Locate the cell with the specified text and output its [X, Y] center coordinate. 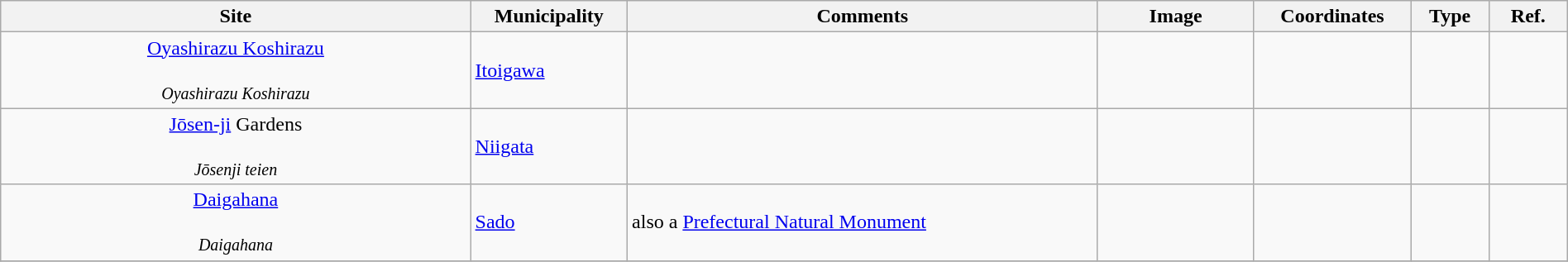
Itoigawa [549, 70]
also a Prefectural Natural Monument [863, 222]
Oyashirazu KoshirazuOyashirazu Koshirazu [236, 70]
Niigata [549, 146]
Site [236, 17]
Type [1451, 17]
Sado [549, 222]
Coordinates [1331, 17]
Image [1176, 17]
Comments [863, 17]
Jōsen-ji GardensJōsenji teien [236, 146]
Ref. [1528, 17]
Municipality [549, 17]
DaigahanaDaigahana [236, 222]
